Provide the (X, Y) coordinate of the cell's center where the given text is located.  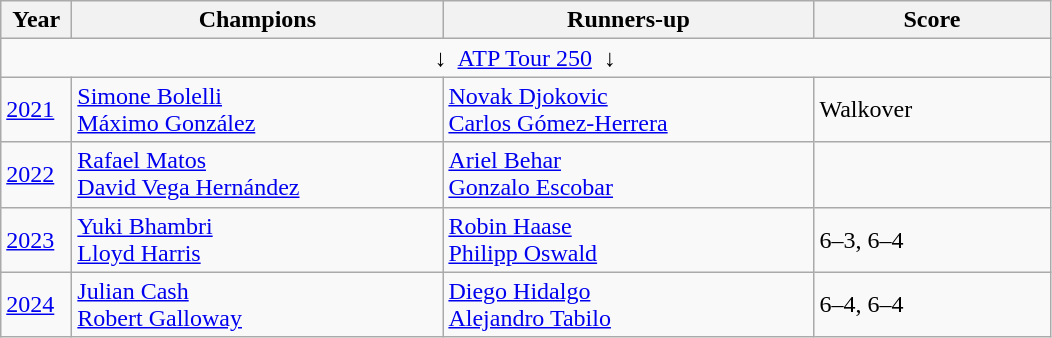
6–3, 6–4 (932, 240)
2024 (36, 304)
Year (36, 20)
Simone Bolelli Máximo González (258, 110)
Ariel Behar Gonzalo Escobar (628, 174)
Robin Haase Philipp Oswald (628, 240)
2022 (36, 174)
6–4, 6–4 (932, 304)
Walkover (932, 110)
Novak Djokovic Carlos Gómez-Herrera (628, 110)
2021 (36, 110)
Yuki Bhambri Lloyd Harris (258, 240)
Diego Hidalgo Alejandro Tabilo (628, 304)
Julian Cash Robert Galloway (258, 304)
Champions (258, 20)
2023 (36, 240)
Runners-up (628, 20)
Score (932, 20)
↓ ATP Tour 250 ↓ (526, 58)
Rafael Matos David Vega Hernández (258, 174)
